Find where the given text appears and provide that cell's center as (x, y) coordinate. 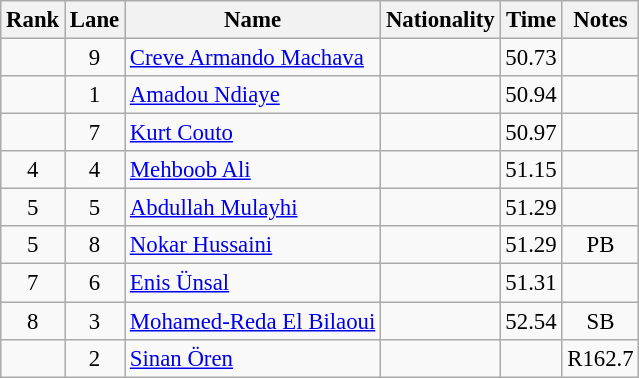
Time (531, 20)
1 (95, 95)
Nationality (440, 20)
2 (95, 358)
Mohamed-Reda El Bilaoui (253, 321)
51.31 (531, 283)
Enis Ünsal (253, 283)
50.73 (531, 58)
SB (600, 321)
6 (95, 283)
Sinan Ören (253, 358)
PB (600, 245)
50.97 (531, 133)
Abdullah Mulayhi (253, 208)
R162.7 (600, 358)
Name (253, 20)
51.15 (531, 170)
3 (95, 321)
Creve Armando Machava (253, 58)
52.54 (531, 321)
50.94 (531, 95)
Kurt Couto (253, 133)
Nokar Hussaini (253, 245)
Mehboob Ali (253, 170)
9 (95, 58)
Notes (600, 20)
Lane (95, 20)
Amadou Ndiaye (253, 95)
Rank (33, 20)
